Search for the cell housing the specified text and yield its [X, Y] center coordinate. 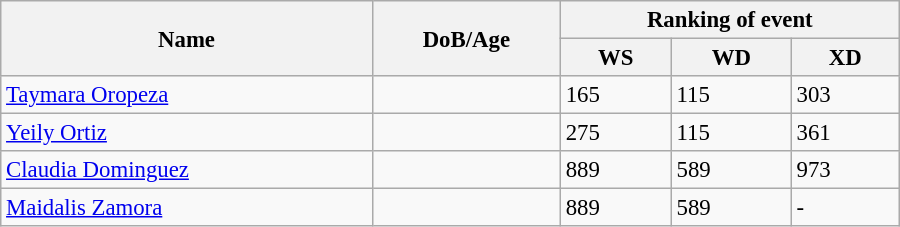
WD [731, 58]
303 [845, 95]
Maidalis Zamora [187, 208]
973 [845, 170]
Yeily Ortiz [187, 133]
275 [616, 133]
XD [845, 58]
Taymara Oropeza [187, 95]
Ranking of event [730, 20]
Name [187, 38]
WS [616, 58]
361 [845, 133]
Claudia Dominguez [187, 170]
DoB/Age [466, 38]
165 [616, 95]
- [845, 208]
